Return (X, Y) of the center of cell containing provided text 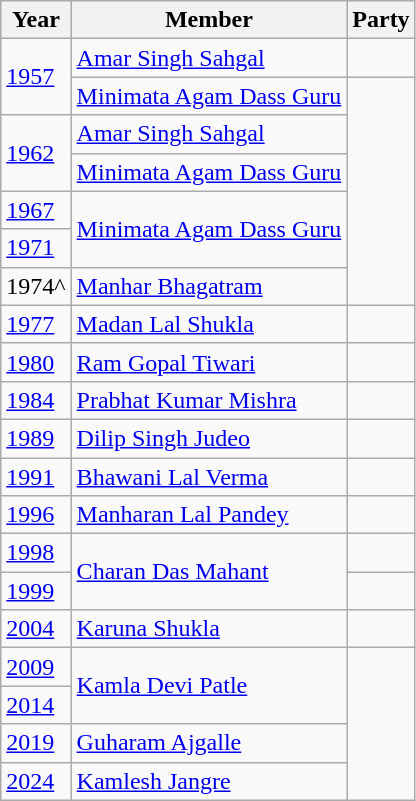
2004 (36, 629)
2014 (36, 705)
Bhawani Lal Verma (209, 477)
Manhar Bhagatram (209, 286)
Ram Gopal Tiwari (209, 362)
1962 (36, 153)
1971 (36, 248)
1996 (36, 515)
1984 (36, 400)
1980 (36, 362)
1989 (36, 438)
Member (209, 20)
Manharan Lal Pandey (209, 515)
1998 (36, 553)
Guharam Ajgalle (209, 743)
Madan Lal Shukla (209, 324)
Dilip Singh Judeo (209, 438)
1999 (36, 591)
2019 (36, 743)
2024 (36, 781)
1974^ (36, 286)
Prabhat Kumar Mishra (209, 400)
Charan Das Mahant (209, 572)
Year (36, 20)
1957 (36, 77)
1967 (36, 210)
Party (381, 20)
Kamla Devi Patle (209, 686)
1991 (36, 477)
2009 (36, 667)
1977 (36, 324)
Karuna Shukla (209, 629)
Kamlesh Jangre (209, 781)
